For the text-containing cell, return its midpoint in [X, Y] coordinate format. 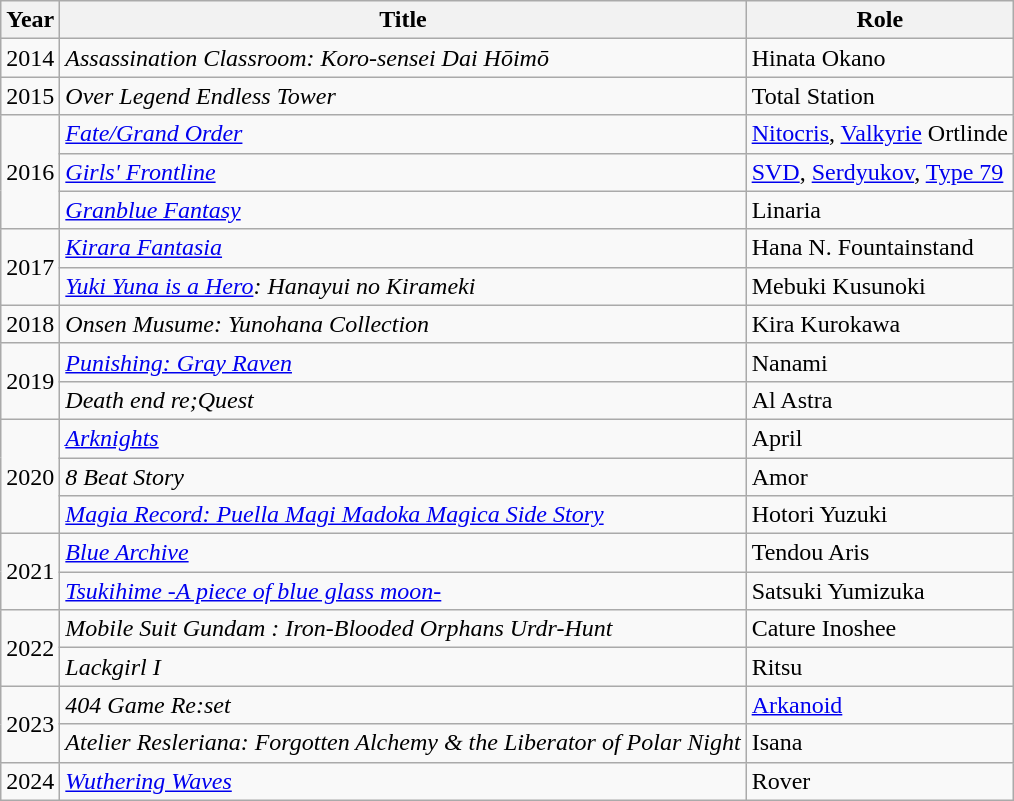
Death end re;Quest [403, 400]
2019 [30, 381]
Ritsu [880, 667]
Mobile Suit Gundam : Iron-Blooded Orphans Urdr-Hunt [403, 629]
Linaria [880, 210]
Hinata Okano [880, 58]
Wuthering Waves [403, 781]
2020 [30, 476]
Year [30, 20]
Hotori Yuzuki [880, 515]
2022 [30, 648]
Mebuki Kusunoki [880, 286]
Blue Archive [403, 553]
Fate/Grand Order [403, 134]
Tendou Aris [880, 553]
Punishing: Gray Raven [403, 362]
Title [403, 20]
Amor [880, 477]
2023 [30, 724]
SVD, Serdyukov, Type 79 [880, 172]
2016 [30, 172]
Kira Kurokawa [880, 324]
Lackgirl I [403, 667]
2018 [30, 324]
Magia Record: Puella Magi Madoka Magica Side Story [403, 515]
Kirara Fantasia [403, 248]
Al Astra [880, 400]
Assassination Classroom: Koro-sensei Dai Hōimō [403, 58]
Satsuki Yumizuka [880, 591]
Nanami [880, 362]
Isana [880, 743]
404 Game Re:set [403, 705]
Tsukihime -A piece of blue glass moon- [403, 591]
Role [880, 20]
Over Legend Endless Tower [403, 96]
Total Station [880, 96]
Granblue Fantasy [403, 210]
2014 [30, 58]
Arkanoid [880, 705]
Girls' Frontline [403, 172]
Yuki Yuna is a Hero: Hanayui no Kirameki [403, 286]
2015 [30, 96]
8 Beat Story [403, 477]
2017 [30, 267]
2024 [30, 781]
Atelier Resleriana: Forgotten Alchemy & the Liberator of Polar Night [403, 743]
Nitocris, Valkyrie Ortlinde [880, 134]
April [880, 438]
2021 [30, 572]
Onsen Musume: Yunohana Collection [403, 324]
Arknights [403, 438]
Hana N. Fountainstand [880, 248]
Rover [880, 781]
Cature Inoshee [880, 629]
